Identify which cell holds the provided text, then report its [X, Y] central coordinate. 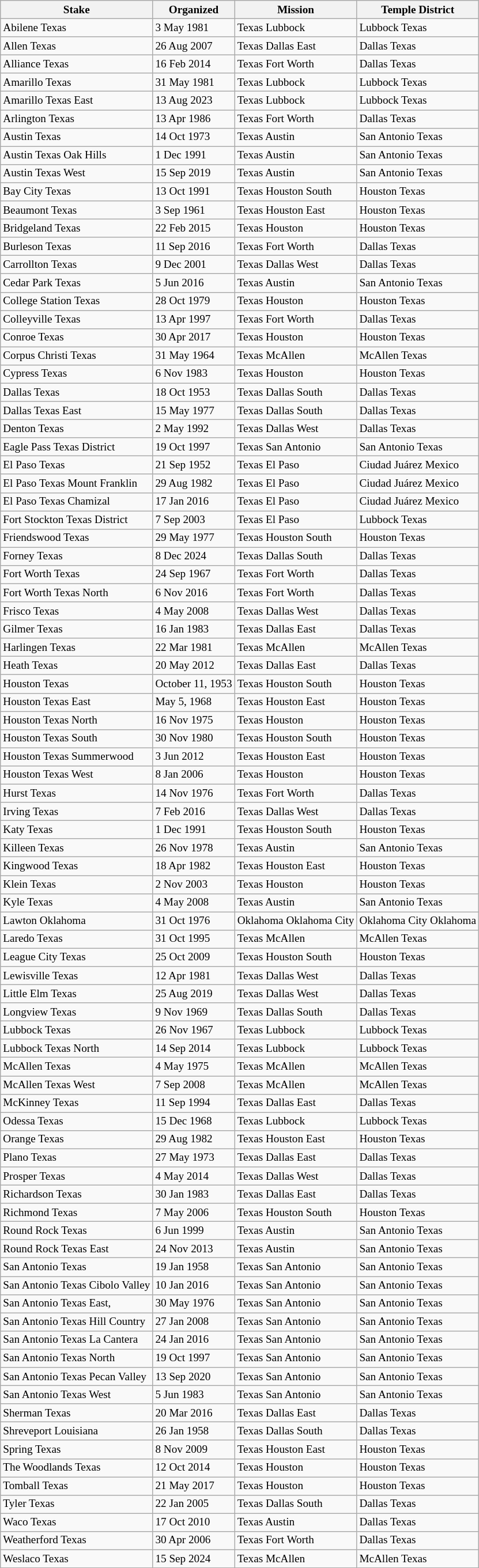
Austin Texas Oak Hills [77, 156]
Carrollton Texas [77, 265]
Odessa Texas [77, 1122]
10 Jan 2016 [194, 1285]
26 Nov 1967 [194, 1030]
28 Oct 1979 [194, 301]
Weslaco Texas [77, 1559]
Katy Texas [77, 830]
31 May 1964 [194, 356]
6 Nov 1983 [194, 374]
18 Apr 1982 [194, 866]
Prosper Texas [77, 1176]
San Antonio Texas Hill Country [77, 1322]
Little Elm Texas [77, 994]
Beaumont Texas [77, 210]
Tomball Texas [77, 1486]
13 Oct 1991 [194, 192]
30 Jan 1983 [194, 1194]
Conroe Texas [77, 338]
20 Mar 2016 [194, 1413]
13 Sep 2020 [194, 1377]
6 Nov 2016 [194, 593]
31 Oct 1995 [194, 939]
13 Aug 2023 [194, 101]
11 Sep 1994 [194, 1103]
Weatherford Texas [77, 1540]
Bridgeland Texas [77, 228]
Amarillo Texas [77, 82]
Kyle Texas [77, 903]
Dallas Texas East [77, 411]
Lawton Oklahoma [77, 921]
Oklahoma City Oklahoma [418, 921]
Spring Texas [77, 1449]
15 Dec 1968 [194, 1122]
12 Apr 1981 [194, 976]
San Antonio Texas Pecan Valley [77, 1377]
Friendswood Texas [77, 538]
Plano Texas [77, 1158]
Austin Texas West [77, 173]
15 Sep 2024 [194, 1559]
9 Dec 2001 [194, 265]
Denton Texas [77, 429]
Richmond Texas [77, 1213]
17 Jan 2016 [194, 502]
Burleson Texas [77, 247]
Sherman Texas [77, 1413]
16 Nov 1975 [194, 721]
Mission [296, 10]
Austin Texas [77, 137]
October 11, 1953 [194, 684]
El Paso Texas Mount Franklin [77, 483]
The Woodlands Texas [77, 1468]
Harlingen Texas [77, 647]
Klein Texas [77, 884]
Oklahoma Oklahoma City [296, 921]
Fort Worth Texas North [77, 593]
2 May 1992 [194, 429]
El Paso Texas [77, 465]
14 Sep 2014 [194, 1048]
11 Sep 2016 [194, 247]
21 May 2017 [194, 1486]
Frisco Texas [77, 611]
Laredo Texas [77, 939]
Alliance Texas [77, 64]
San Antonio Texas West [77, 1395]
16 Jan 1983 [194, 629]
14 Nov 1976 [194, 793]
2 Nov 2003 [194, 884]
24 Sep 1967 [194, 574]
McKinney Texas [77, 1103]
30 Apr 2017 [194, 338]
12 Oct 2014 [194, 1468]
Round Rock Texas East [77, 1249]
Amarillo Texas East [77, 101]
Fort Stockton Texas District [77, 520]
26 Jan 1958 [194, 1431]
Lubbock Texas North [77, 1048]
24 Nov 2013 [194, 1249]
8 Jan 2006 [194, 775]
15 Sep 2019 [194, 173]
Eagle Pass Texas District [77, 447]
Houston Texas West [77, 775]
8 Dec 2024 [194, 556]
Houston Texas North [77, 721]
4 May 2014 [194, 1176]
30 Nov 1980 [194, 738]
Colleyville Texas [77, 319]
13 Apr 1986 [194, 119]
Arlington Texas [77, 119]
El Paso Texas Chamizal [77, 502]
Round Rock Texas [77, 1230]
22 Feb 2015 [194, 228]
15 May 1977 [194, 411]
Kingwood Texas [77, 866]
May 5, 1968 [194, 702]
Cypress Texas [77, 374]
24 Jan 2016 [194, 1340]
3 May 1981 [194, 28]
Fort Worth Texas [77, 574]
Shreveport Louisiana [77, 1431]
San Antonio Texas East, [77, 1304]
Houston Texas South [77, 738]
21 Sep 1952 [194, 465]
Tyler Texas [77, 1504]
Houston Texas East [77, 702]
27 May 1973 [194, 1158]
Lewisville Texas [77, 976]
Longview Texas [77, 1012]
Bay City Texas [77, 192]
25 Aug 2019 [194, 994]
Killeen Texas [77, 848]
3 Sep 1961 [194, 210]
31 Oct 1976 [194, 921]
18 Oct 1953 [194, 392]
20 May 2012 [194, 666]
League City Texas [77, 957]
14 Oct 1973 [194, 137]
San Antonio Texas Cibolo Valley [77, 1285]
19 Jan 1958 [194, 1267]
Hurst Texas [77, 793]
17 Oct 2010 [194, 1522]
7 Feb 2016 [194, 812]
Houston Texas Summerwood [77, 757]
22 Jan 2005 [194, 1504]
College Station Texas [77, 301]
25 Oct 2009 [194, 957]
6 Jun 1999 [194, 1230]
Corpus Christi Texas [77, 356]
Irving Texas [77, 812]
31 May 1981 [194, 82]
8 Nov 2009 [194, 1449]
Heath Texas [77, 666]
Gilmer Texas [77, 629]
5 Jun 2016 [194, 283]
29 May 1977 [194, 538]
Richardson Texas [77, 1194]
9 Nov 1969 [194, 1012]
Forney Texas [77, 556]
Cedar Park Texas [77, 283]
4 May 1975 [194, 1067]
Waco Texas [77, 1522]
7 May 2006 [194, 1213]
5 Jun 1983 [194, 1395]
7 Sep 2008 [194, 1085]
26 Nov 1978 [194, 848]
McAllen Texas West [77, 1085]
San Antonio Texas North [77, 1358]
3 Jun 2012 [194, 757]
Organized [194, 10]
Abilene Texas [77, 28]
Stake [77, 10]
30 May 1976 [194, 1304]
San Antonio Texas La Cantera [77, 1340]
13 Apr 1997 [194, 319]
Temple District [418, 10]
Orange Texas [77, 1139]
27 Jan 2008 [194, 1322]
30 Apr 2006 [194, 1540]
Allen Texas [77, 46]
7 Sep 2003 [194, 520]
22 Mar 1981 [194, 647]
26 Aug 2007 [194, 46]
16 Feb 2014 [194, 64]
